Return (X, Y) of the center of cell containing provided text 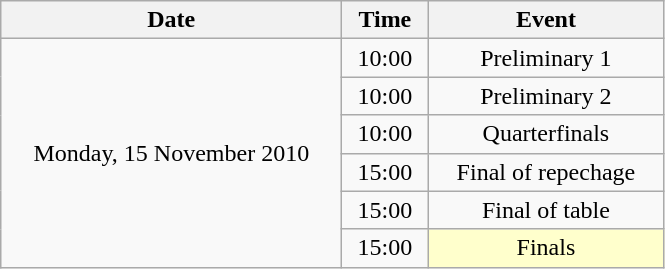
Date (172, 20)
Preliminary 1 (546, 58)
Final of table (546, 210)
Monday, 15 November 2010 (172, 153)
Preliminary 2 (546, 96)
Finals (546, 248)
Time (385, 20)
Final of repechage (546, 172)
Quarterfinals (546, 134)
Event (546, 20)
